Find where the given text appears and provide that cell's center as (X, Y) coordinate. 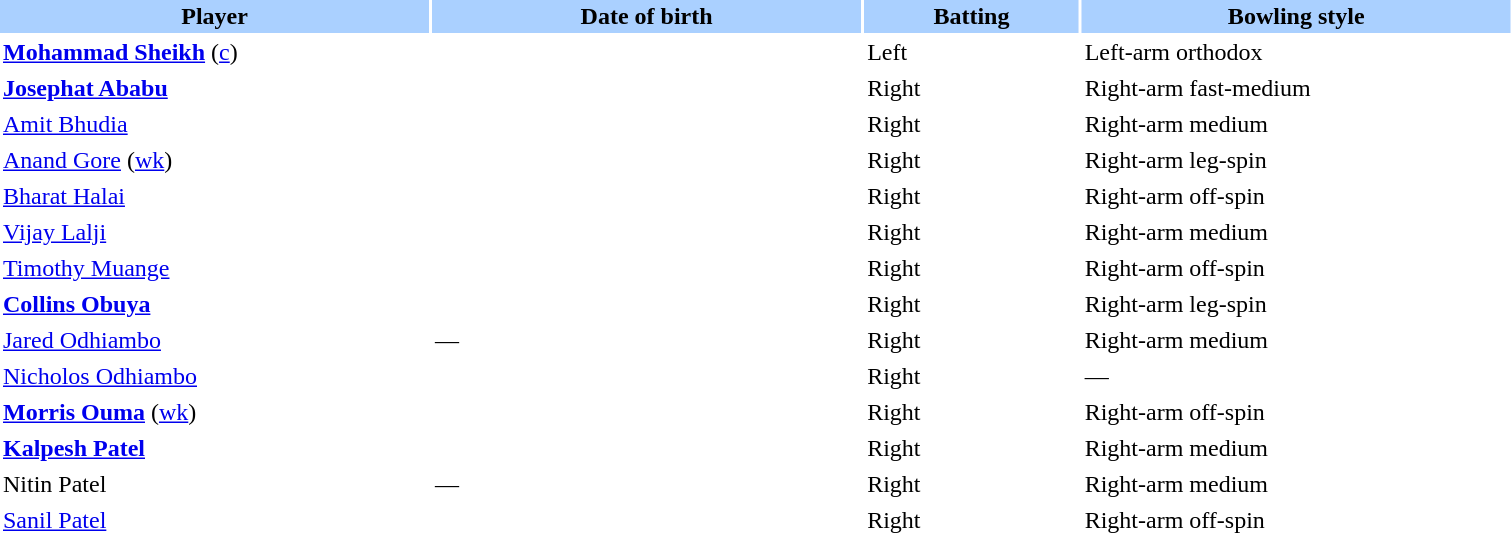
Collins Obuya (214, 304)
Anand Gore (wk) (214, 160)
Josephat Ababu (214, 88)
Left-arm orthodox (1296, 52)
Player (214, 16)
Date of birth (646, 16)
Jared Odhiambo (214, 340)
Timothy Muange (214, 268)
Mohammad Sheikh (c) (214, 52)
Vijay Lalji (214, 232)
Morris Ouma (wk) (214, 412)
Amit Bhudia (214, 124)
Nitin Patel (214, 484)
Bowling style (1296, 16)
Bharat Halai (214, 196)
Batting (972, 16)
Kalpesh Patel (214, 448)
Right-arm fast-medium (1296, 88)
Left (972, 52)
Nicholos Odhiambo (214, 376)
